Identify which cell holds the provided text, then report its [X, Y] central coordinate. 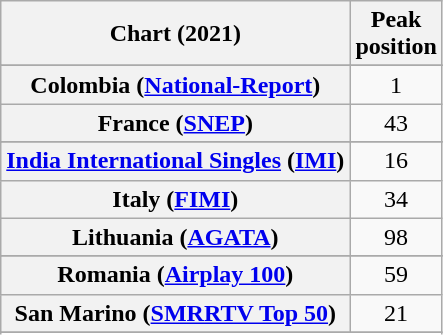
San Marino (SMRRTV Top 50) [176, 313]
43 [396, 123]
France (SNEP) [176, 123]
Romania (Airplay 100) [176, 275]
59 [396, 275]
Peakposition [396, 34]
16 [396, 161]
India International Singles (IMI) [176, 161]
Colombia (National-Report) [176, 85]
34 [396, 199]
Italy (FIMI) [176, 199]
98 [396, 237]
1 [396, 85]
Lithuania (AGATA) [176, 237]
21 [396, 313]
Chart (2021) [176, 34]
